Capture the cell that displays the provided text and extract its [x, y] central coordinate. 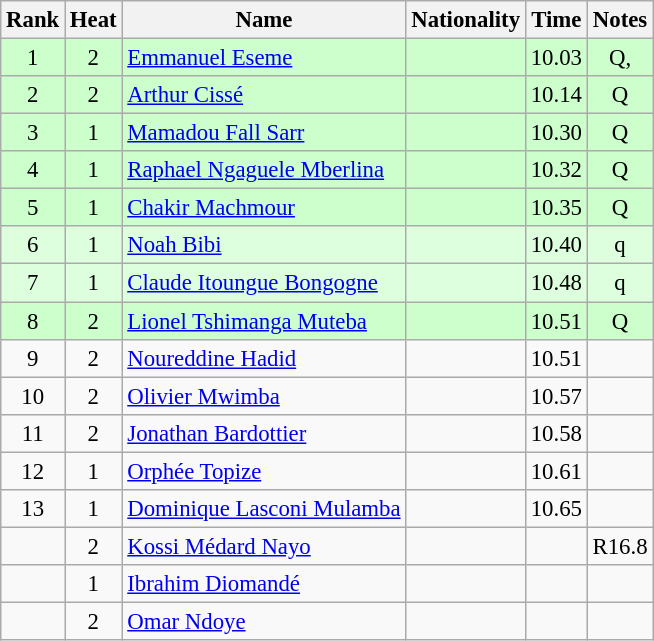
Time [556, 20]
Lionel Tshimanga Muteba [264, 321]
Emmanuel Eseme [264, 58]
Dominique Lasconi Mulamba [264, 509]
10.61 [556, 471]
10.57 [556, 396]
10.30 [556, 133]
Arthur Cissé [264, 95]
Noah Bibi [264, 245]
3 [33, 133]
5 [33, 208]
11 [33, 433]
Mamadou Fall Sarr [264, 133]
9 [33, 358]
10.32 [556, 170]
10.65 [556, 509]
Q, [620, 58]
Omar Ndoye [264, 621]
Nationality [466, 20]
Heat [94, 20]
12 [33, 471]
Ibrahim Diomandé [264, 584]
Olivier Mwimba [264, 396]
R16.8 [620, 546]
Rank [33, 20]
6 [33, 245]
Claude Itoungue Bongogne [264, 283]
10.03 [556, 58]
10 [33, 396]
Chakir Machmour [264, 208]
10.14 [556, 95]
Raphael Ngaguele Mberlina [264, 170]
10.40 [556, 245]
8 [33, 321]
Name [264, 20]
10.48 [556, 283]
4 [33, 170]
13 [33, 509]
Noureddine Hadid [264, 358]
Notes [620, 20]
7 [33, 283]
10.35 [556, 208]
Orphée Topize [264, 471]
Jonathan Bardottier [264, 433]
Kossi Médard Nayo [264, 546]
10.58 [556, 433]
